Detect which cell encompasses the target text, then output its (X, Y) center coordinate. 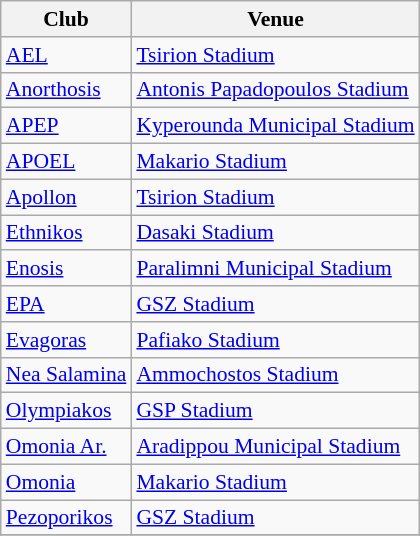
Paralimni Municipal Stadium (275, 269)
Aradippou Municipal Stadium (275, 447)
Omonia Ar. (66, 447)
Nea Salamina (66, 375)
Olympiakos (66, 411)
Omonia (66, 482)
APOEL (66, 162)
GSP Stadium (275, 411)
AEL (66, 55)
EPA (66, 304)
APEP (66, 126)
Apollon (66, 197)
Pezoporikos (66, 518)
Ethnikos (66, 233)
Evagoras (66, 340)
Kyperounda Municipal Stadium (275, 126)
Ammochostos Stadium (275, 375)
Club (66, 19)
Enosis (66, 269)
Anorthosis (66, 90)
Pafiako Stadium (275, 340)
Antonis Papadopoulos Stadium (275, 90)
Dasaki Stadium (275, 233)
Venue (275, 19)
